Extract the (x, y) coordinate from the center of the cell holding the provided text.  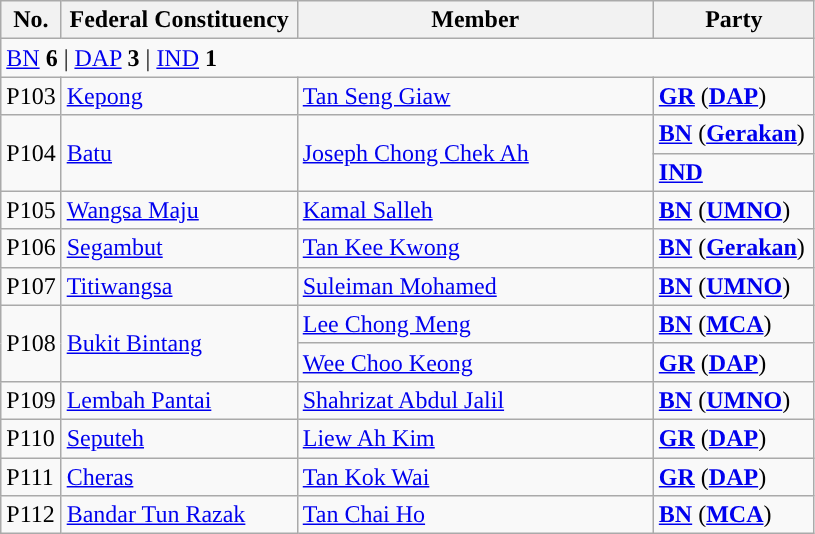
Kepong (179, 96)
P109 (31, 400)
Lembah Pantai (179, 400)
Cheras (179, 477)
Member (475, 20)
Bandar Tun Razak (179, 515)
P104 (31, 153)
Bukit Bintang (179, 343)
Joseph Chong Chek Ah (475, 153)
P112 (31, 515)
IND (734, 172)
BN 6 | DAP 3 | IND 1 (408, 58)
No. (31, 20)
Kamal Salleh (475, 210)
Wangsa Maju (179, 210)
P105 (31, 210)
Seputeh (179, 438)
Segambut (179, 248)
Titiwangsa (179, 286)
P107 (31, 286)
Liew Ah Kim (475, 438)
Lee Chong Meng (475, 324)
P108 (31, 343)
P106 (31, 248)
Tan Kok Wai (475, 477)
Shahrizat Abdul Jalil (475, 400)
P103 (31, 96)
Tan Kee Kwong (475, 248)
Party (734, 20)
Tan Chai Ho (475, 515)
Wee Choo Keong (475, 362)
P110 (31, 438)
Batu (179, 153)
P111 (31, 477)
Federal Constituency (179, 20)
Tan Seng Giaw (475, 96)
Suleiman Mohamed (475, 286)
